Extract the [x, y] coordinate from the center of the cell holding the provided text.  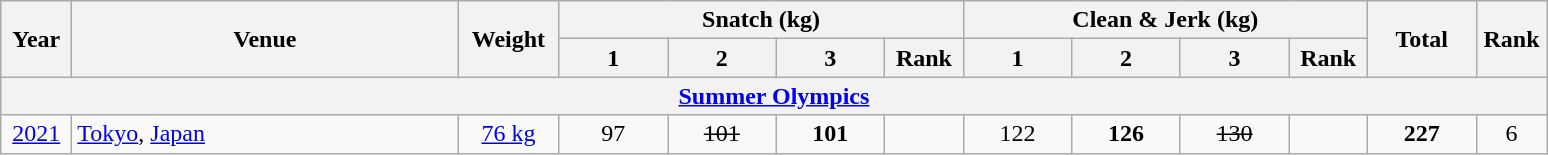
Tokyo, Japan [265, 134]
Clean & Jerk (kg) [1165, 20]
Summer Olympics [774, 96]
97 [614, 134]
76 kg [508, 134]
227 [1422, 134]
122 [1018, 134]
6 [1512, 134]
130 [1234, 134]
Total [1422, 39]
Venue [265, 39]
Weight [508, 39]
Snatch (kg) [761, 20]
Year [36, 39]
126 [1126, 134]
2021 [36, 134]
